Extract the [X, Y] coordinate from the center of the cell holding the provided text.  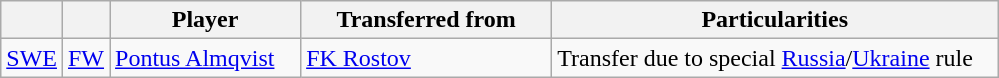
Pontus Almqvist [206, 58]
FW [86, 58]
FK Rostov [426, 58]
Particularities [775, 20]
Player [206, 20]
SWE [32, 58]
Transferred from [426, 20]
Transfer due to special Russia/Ukraine rule [775, 58]
